Capture the cell that displays the provided text and extract its [X, Y] central coordinate. 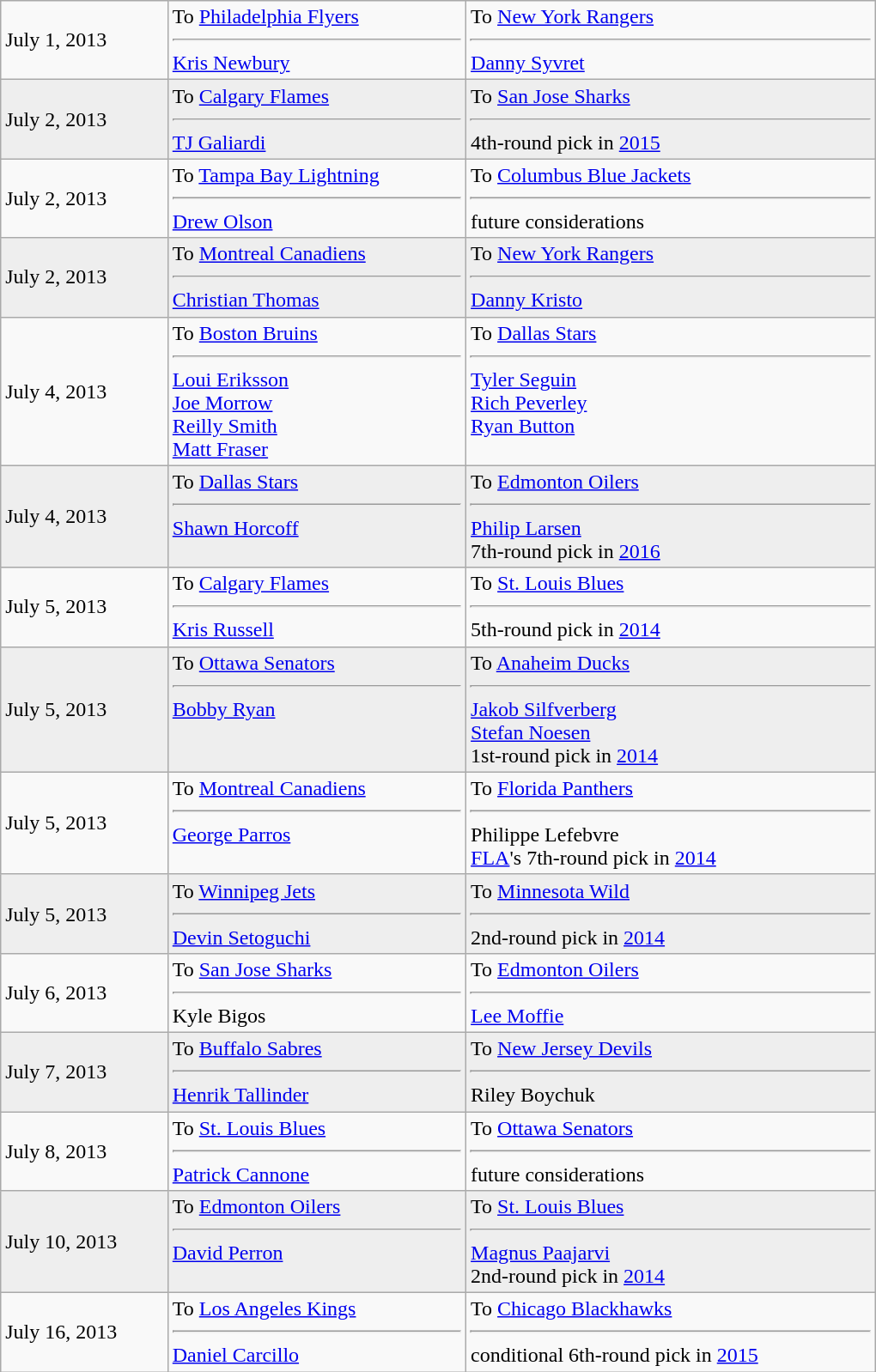
To Ottawa Senatorsfuture considerations [672, 1150]
To Edmonton OilersPhilip Larsen7th-round pick in 2016 [672, 517]
To St. Louis BluesMagnus Paajarvi2nd-round pick in 2014 [672, 1241]
To Ottawa SenatorsBobby Ryan [316, 709]
To St. Louis BluesPatrick Cannone [316, 1150]
To St. Louis Blues5th-round pick in 2014 [672, 607]
To Dallas StarsShawn Horcoff [316, 517]
July 6, 2013 [84, 993]
To Tampa Bay LightningDrew Olson [316, 198]
To Los Angeles KingsDaniel Carcillo [316, 1333]
To Winnipeg JetsDevin Setoguchi [316, 914]
To Edmonton OilersDavid Perron [316, 1241]
To New Jersey DevilsRiley Boychuk [672, 1071]
To San Jose SharksKyle Bigos [316, 993]
To Chicago Blackhawksconditional 6th-round pick in 2015 [672, 1333]
To Florida PanthersPhilippe LefebvreFLA's 7th-round pick in 2014 [672, 823]
To Dallas StarsTyler SeguinRich PeverleyRyan Button [672, 392]
To Buffalo SabresHenrik Tallinder [316, 1071]
To Edmonton OilersLee Moffie [672, 993]
To Boston BruinsLoui ErikssonJoe MorrowReilly SmithMatt Fraser [316, 392]
To Calgary FlamesKris Russell [316, 607]
To Columbus Blue Jacketsfuture considerations [672, 198]
July 7, 2013 [84, 1071]
To New York RangersDanny Syvret [672, 40]
To Montreal CanadiensGeorge Parros [316, 823]
To Philadelphia FlyersKris Newbury [316, 40]
To Montreal CanadiensChristian Thomas [316, 277]
July 8, 2013 [84, 1150]
July 10, 2013 [84, 1241]
To Minnesota Wild2nd-round pick in 2014 [672, 914]
To San Jose Sharks4th-round pick in 2015 [672, 119]
July 1, 2013 [84, 40]
July 16, 2013 [84, 1333]
To Anaheim DucksJakob SilfverbergStefan Noesen1st-round pick in 2014 [672, 709]
To Calgary FlamesTJ Galiardi [316, 119]
To New York RangersDanny Kristo [672, 277]
